Return [x, y] of the center of cell containing provided text 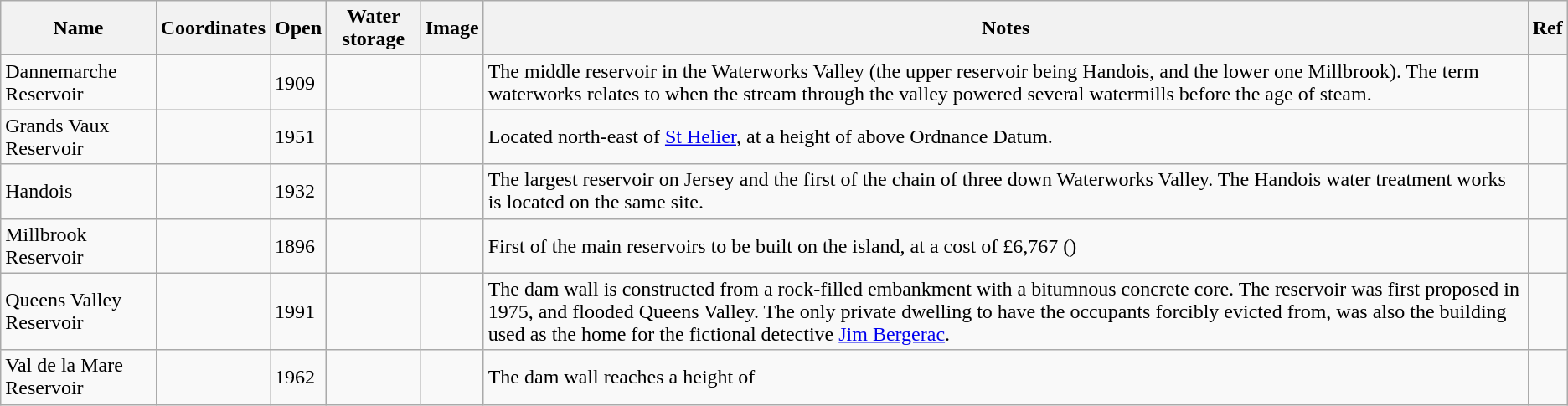
Grands Vaux Reservoir [79, 137]
Notes [1005, 28]
Image [452, 28]
1896 [298, 246]
Open [298, 28]
The dam wall reaches a height of [1005, 377]
Queens Valley Reservoir [79, 311]
Val de la Mare Reservoir [79, 377]
First of the main reservoirs to be built on the island, at a cost of £6,767 () [1005, 246]
Millbrook Reservoir [79, 246]
Ref [1548, 28]
1951 [298, 137]
1932 [298, 191]
Water storage [374, 28]
Located north-east of St Helier, at a height of above Ordnance Datum. [1005, 137]
Handois [79, 191]
Coordinates [213, 28]
1962 [298, 377]
Name [79, 28]
1991 [298, 311]
1909 [298, 82]
Dannemarche Reservoir [79, 82]
